Find where the given text appears and provide that cell's center as [X, Y] coordinate. 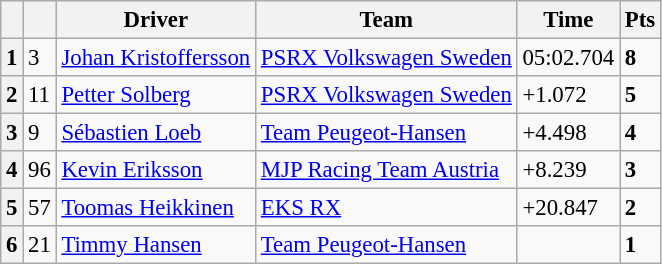
Sébastien Loeb [156, 133]
EKS RX [386, 208]
8 [640, 58]
Petter Solberg [156, 95]
Johan Kristoffersson [156, 58]
11 [40, 95]
Driver [156, 20]
21 [40, 245]
96 [40, 170]
05:02.704 [568, 58]
9 [40, 133]
57 [40, 208]
Time [568, 20]
6 [12, 245]
Kevin Eriksson [156, 170]
Toomas Heikkinen [156, 208]
Timmy Hansen [156, 245]
+8.239 [568, 170]
+4.498 [568, 133]
MJP Racing Team Austria [386, 170]
Pts [640, 20]
+1.072 [568, 95]
+20.847 [568, 208]
Team [386, 20]
